Return the [X, Y] coordinate for the center point of the cell that contains the specified text.  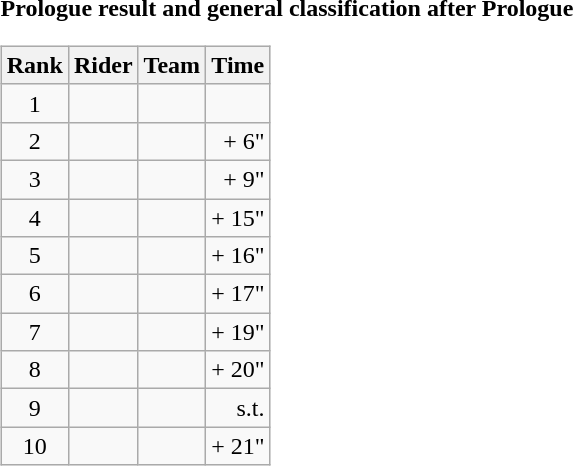
+ 6" [238, 141]
+ 15" [238, 217]
10 [34, 446]
8 [34, 370]
Team [172, 65]
s.t. [238, 408]
+ 17" [238, 294]
+ 9" [238, 179]
Rank [34, 65]
5 [34, 256]
+ 16" [238, 256]
4 [34, 217]
1 [34, 103]
2 [34, 141]
Rider [103, 65]
+ 21" [238, 446]
3 [34, 179]
Time [238, 65]
6 [34, 294]
+ 20" [238, 370]
9 [34, 408]
+ 19" [238, 332]
7 [34, 332]
